Capture the cell that displays the provided text and extract its (x, y) central coordinate. 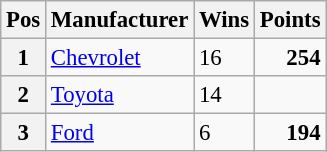
Pos (24, 20)
14 (224, 95)
3 (24, 133)
Chevrolet (120, 58)
Manufacturer (120, 20)
254 (290, 58)
2 (24, 95)
Ford (120, 133)
Wins (224, 20)
Toyota (120, 95)
Points (290, 20)
194 (290, 133)
1 (24, 58)
6 (224, 133)
16 (224, 58)
